Locate the cell with the specified text and output its (X, Y) center coordinate. 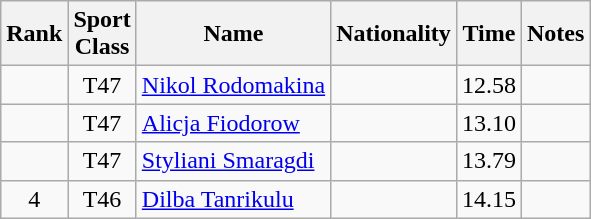
Nikol Rodomakina (233, 85)
Nationality (394, 34)
Alicja Fiodorow (233, 123)
SportClass (102, 34)
Notes (555, 34)
Time (488, 34)
13.10 (488, 123)
T46 (102, 199)
Dilba Tanrikulu (233, 199)
4 (34, 199)
Rank (34, 34)
13.79 (488, 161)
Name (233, 34)
Styliani Smaragdi (233, 161)
14.15 (488, 199)
12.58 (488, 85)
